Find where the given text appears and provide that cell's center as [x, y] coordinate. 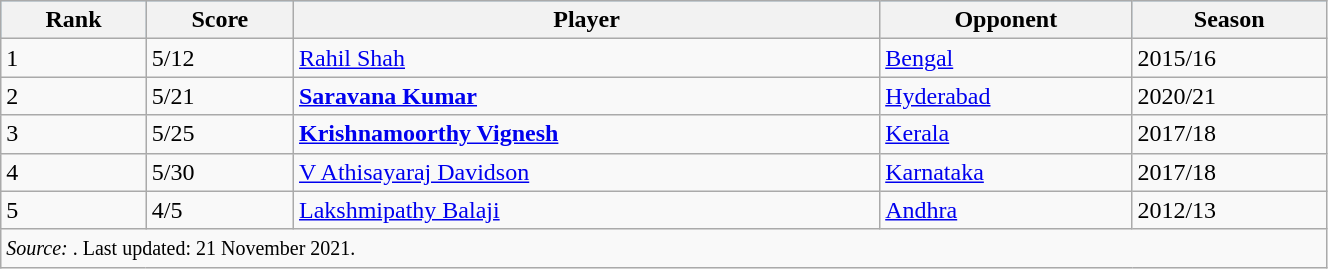
Rank [74, 20]
5/30 [220, 172]
4/5 [220, 210]
1 [74, 58]
Saravana Kumar [586, 96]
Rahil Shah [586, 58]
Bengal [1006, 58]
Krishnamoorthy Vignesh [586, 134]
Player [586, 20]
2012/13 [1230, 210]
Hyderabad [1006, 96]
Karnataka [1006, 172]
5/21 [220, 96]
Score [220, 20]
5/12 [220, 58]
Lakshmipathy Balaji [586, 210]
V Athisayaraj Davidson [586, 172]
3 [74, 134]
Source: . Last updated: 21 November 2021. [664, 248]
5 [74, 210]
4 [74, 172]
Opponent [1006, 20]
2 [74, 96]
2020/21 [1230, 96]
Andhra [1006, 210]
2015/16 [1230, 58]
5/25 [220, 134]
Season [1230, 20]
Kerala [1006, 134]
